Find where the given text appears and provide that cell's center as (x, y) coordinate. 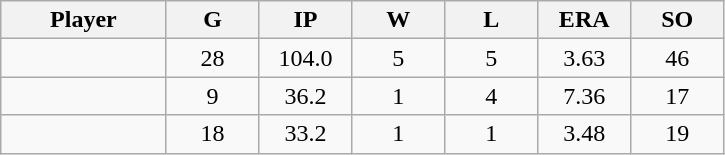
G (212, 20)
18 (212, 134)
33.2 (306, 134)
36.2 (306, 96)
Player (84, 20)
L (492, 20)
7.36 (584, 96)
46 (678, 58)
W (398, 20)
SO (678, 20)
28 (212, 58)
9 (212, 96)
ERA (584, 20)
4 (492, 96)
3.63 (584, 58)
17 (678, 96)
19 (678, 134)
104.0 (306, 58)
3.48 (584, 134)
IP (306, 20)
